Determine the [X, Y] coordinate at the center of the cell enclosing the given text.  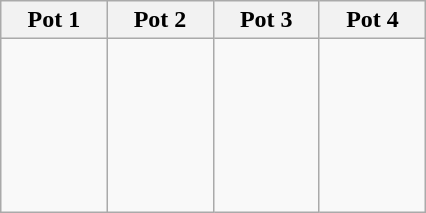
Pot 1 [54, 20]
Pot 4 [372, 20]
Pot 2 [160, 20]
Pot 3 [266, 20]
